Find where the given text appears and provide that cell's center as [X, Y] coordinate. 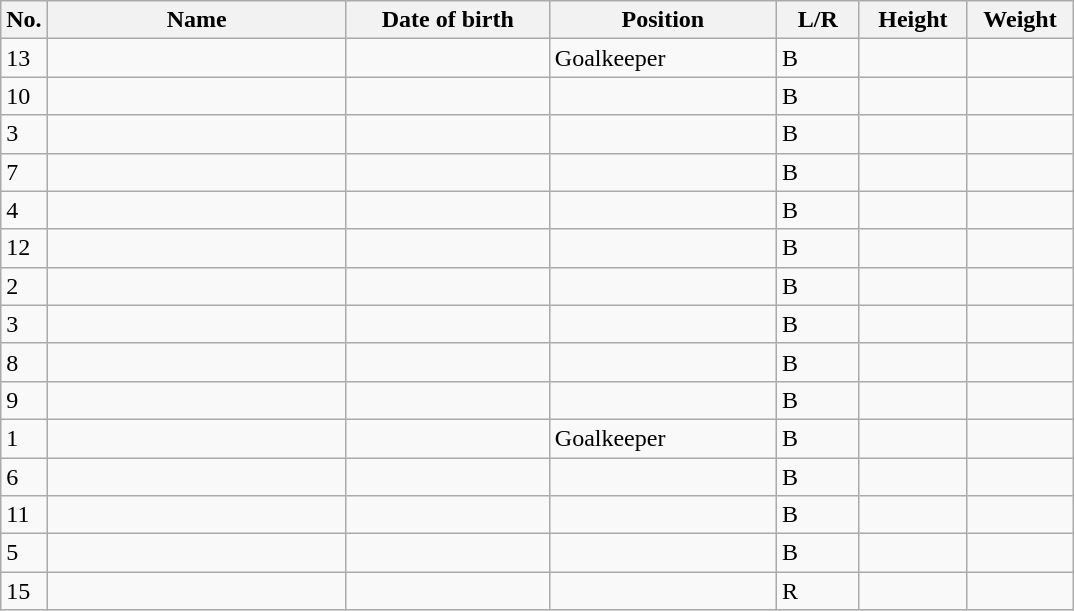
13 [24, 58]
4 [24, 210]
R [818, 591]
Weight [1020, 20]
Position [662, 20]
11 [24, 515]
Name [196, 20]
2 [24, 286]
6 [24, 477]
10 [24, 96]
L/R [818, 20]
15 [24, 591]
1 [24, 438]
8 [24, 362]
9 [24, 400]
12 [24, 248]
7 [24, 172]
Height [912, 20]
Date of birth [448, 20]
5 [24, 553]
No. [24, 20]
